Pinpoint the cell where the given text exists, returning its [x, y] midpoint coordinate. 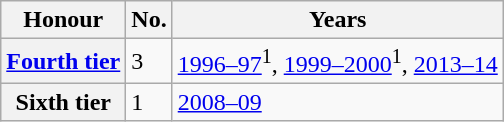
2008–09 [338, 102]
Fourth tier [64, 62]
Years [338, 20]
Sixth tier [64, 102]
3 [149, 62]
1 [149, 102]
No. [149, 20]
1996–971, 1999–20001, 2013–14 [338, 62]
Honour [64, 20]
